Search for the cell housing the specified text and yield its [x, y] center coordinate. 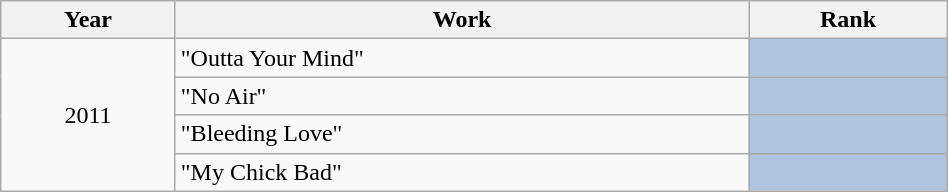
"Bleeding Love" [462, 134]
"My Chick Bad" [462, 172]
Year [88, 20]
"No Air" [462, 96]
Rank [848, 20]
"Outta Your Mind" [462, 58]
2011 [88, 115]
Work [462, 20]
